Output the (X, Y) coordinate of the center of the cell containing the given text.  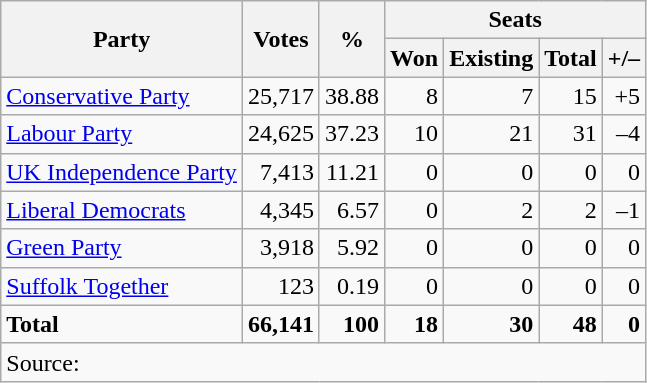
100 (352, 324)
Liberal Democrats (122, 210)
Conservative Party (122, 96)
–4 (624, 134)
31 (571, 134)
Won (414, 58)
Suffolk Together (122, 286)
7,413 (280, 172)
+5 (624, 96)
–1 (624, 210)
Votes (280, 39)
Labour Party (122, 134)
0.19 (352, 286)
3,918 (280, 248)
Green Party (122, 248)
4,345 (280, 210)
123 (280, 286)
7 (492, 96)
48 (571, 324)
5.92 (352, 248)
11.21 (352, 172)
6.57 (352, 210)
Seats (516, 20)
21 (492, 134)
30 (492, 324)
8 (414, 96)
+/– (624, 58)
Party (122, 39)
37.23 (352, 134)
18 (414, 324)
Source: (324, 362)
UK Independence Party (122, 172)
38.88 (352, 96)
15 (571, 96)
25,717 (280, 96)
10 (414, 134)
Existing (492, 58)
% (352, 39)
24,625 (280, 134)
66,141 (280, 324)
